Identify which cell holds the provided text, then report its [X, Y] central coordinate. 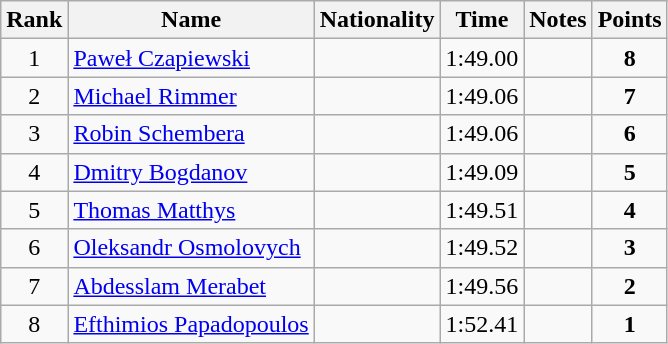
1:49.00 [482, 58]
Thomas Matthys [191, 210]
Michael Rimmer [191, 96]
1:49.52 [482, 248]
1:49.51 [482, 210]
Nationality [377, 20]
Name [191, 20]
Paweł Czapiewski [191, 58]
1:49.09 [482, 172]
Points [630, 20]
Abdesslam Merabet [191, 286]
Rank [34, 20]
Oleksandr Osmolovych [191, 248]
Efthimios Papadopoulos [191, 324]
Notes [558, 20]
Time [482, 20]
Robin Schembera [191, 134]
Dmitry Bogdanov [191, 172]
1:52.41 [482, 324]
1:49.56 [482, 286]
